Determine the [x, y] coordinate at the center of the cell enclosing the given text.  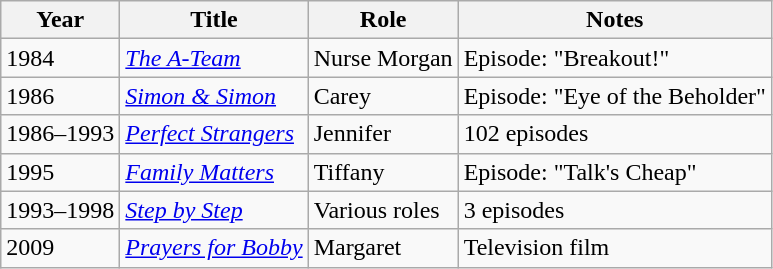
Various roles [383, 210]
1984 [60, 58]
Nurse Morgan [383, 58]
Perfect Strangers [214, 134]
102 episodes [614, 134]
3 episodes [614, 210]
Jennifer [383, 134]
Tiffany [383, 172]
Family Matters [214, 172]
Prayers for Bobby [214, 248]
2009 [60, 248]
Television film [614, 248]
Notes [614, 20]
Carey [383, 96]
1993–1998 [60, 210]
Simon & Simon [214, 96]
1995 [60, 172]
1986–1993 [60, 134]
Episode: "Talk's Cheap" [614, 172]
Episode: "Breakout!" [614, 58]
Title [214, 20]
Margaret [383, 248]
The A-Team [214, 58]
Role [383, 20]
Episode: "Eye of the Beholder" [614, 96]
Year [60, 20]
1986 [60, 96]
Step by Step [214, 210]
